Detect which cell encompasses the target text, then output its (x, y) center coordinate. 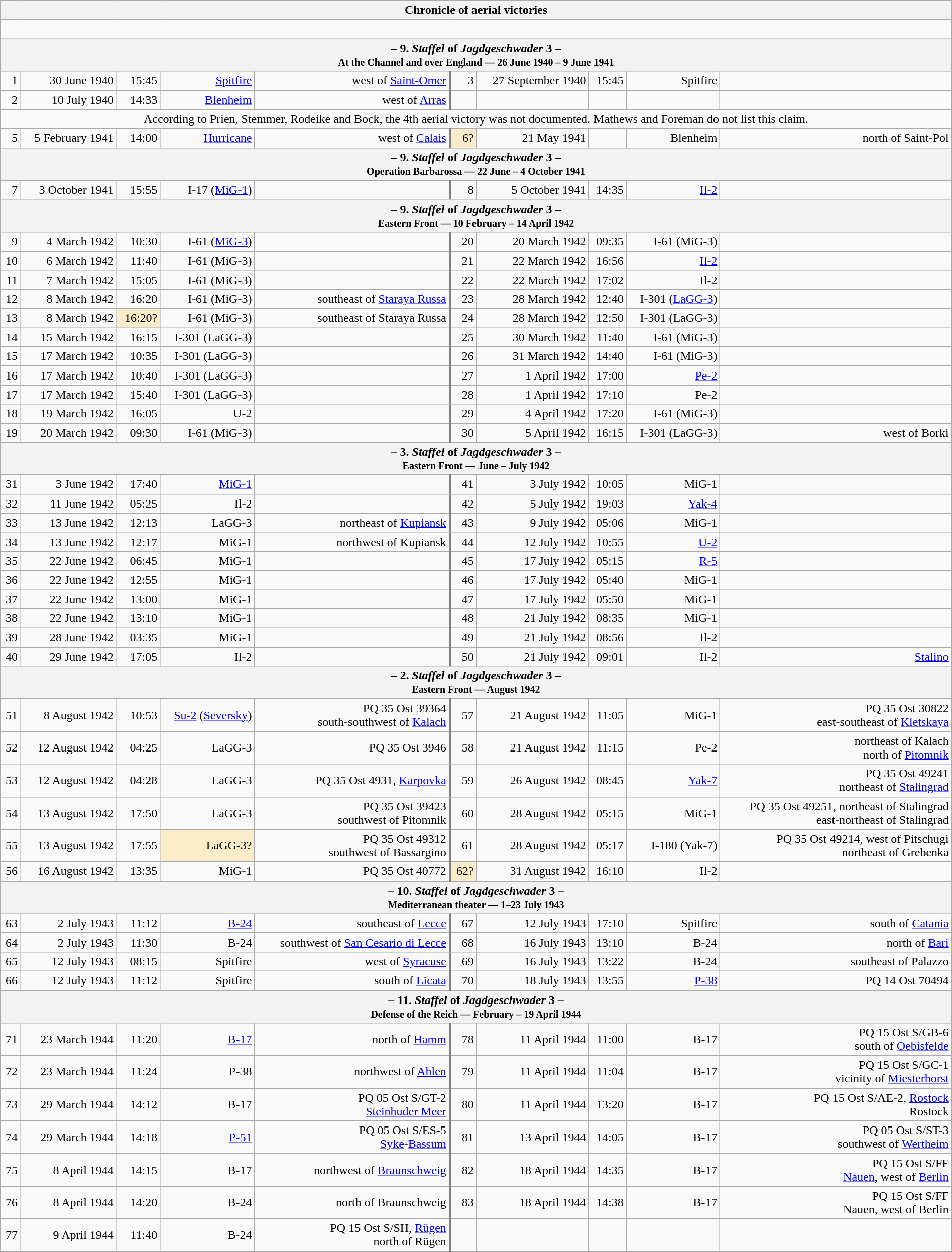
13:35 (138, 871)
west of Syracuse (352, 961)
I-180 (Yak-7) (673, 845)
Su-2 (Seversky) (207, 715)
PQ 35 Ost 30822 east-southeast of Kletskaya (836, 715)
12:50 (608, 318)
northeast of Kupiansk (352, 523)
10 (11, 261)
– 10. Staffel of Jagdgeschwader 3 –Mediterranean theater — 1–23 July 1943 (476, 898)
12:40 (608, 299)
05:06 (608, 523)
48 (463, 618)
10:40 (138, 375)
09:35 (608, 241)
9 July 1942 (533, 523)
44 (463, 542)
west of Arras (352, 100)
southwest of San Cesario di Lecce (352, 942)
57 (463, 715)
29 June 1942 (68, 657)
southeast of Palazzo (836, 961)
8 (463, 190)
16:56 (608, 261)
15 (11, 356)
75 (11, 1170)
6 March 1942 (68, 261)
5 February 1941 (68, 138)
24 (463, 318)
50 (463, 657)
72 (11, 1072)
17:02 (608, 280)
11:24 (138, 1072)
Yak-7 (673, 780)
31 August 1942 (533, 871)
west of Calais (352, 138)
30 March 1942 (533, 337)
Yak-4 (673, 504)
10:55 (608, 542)
30 (463, 433)
PQ 14 Ost 70494 (836, 980)
6? (463, 138)
37 (11, 599)
16 August 1942 (68, 871)
14:18 (138, 1138)
11 June 1942 (68, 504)
82 (463, 1170)
31 (11, 484)
west of Borki (836, 433)
5 July 1942 (533, 504)
3 June 1942 (68, 484)
– 3. Staffel of Jagdgeschwader 3 –Eastern Front — June – July 1942 (476, 459)
3 July 1942 (533, 484)
9 April 1944 (68, 1235)
80 (463, 1104)
15 March 1942 (68, 337)
20 (463, 241)
14:20 (138, 1203)
71 (11, 1039)
69 (463, 961)
18 (11, 414)
47 (463, 599)
60 (463, 813)
15:40 (138, 395)
40 (11, 657)
13:00 (138, 599)
53 (11, 780)
13:22 (608, 961)
58 (463, 748)
35 (11, 561)
31 March 1942 (533, 356)
68 (463, 942)
2 (11, 100)
08:56 (608, 638)
17:40 (138, 484)
PQ 35 Ost 49214, west of Pitschugi northeast of Grebenka (836, 845)
12:55 (138, 580)
10:35 (138, 356)
11:20 (138, 1039)
16:20? (138, 318)
14:00 (138, 138)
33 (11, 523)
17:00 (608, 375)
12:17 (138, 542)
13:55 (608, 980)
54 (11, 813)
PQ 35 Ost 49241 northeast of Stalingrad (836, 780)
09:01 (608, 657)
81 (463, 1138)
66 (11, 980)
northeast of Kalach north of Pitomnik (836, 748)
04:28 (138, 780)
11:04 (608, 1072)
Hurricane (207, 138)
12:13 (138, 523)
Chronicle of aerial victories (476, 10)
11:05 (608, 715)
45 (463, 561)
south of Licata (352, 980)
14:33 (138, 100)
– 9. Staffel of Jagdgeschwader 3 –Operation Barbarossa — 22 June – 4 October 1941 (476, 164)
74 (11, 1138)
77 (11, 1235)
P-51 (207, 1138)
13:20 (608, 1104)
65 (11, 961)
southeast of Lecce (352, 923)
11:00 (608, 1039)
8 August 1942 (68, 715)
28 (463, 395)
14:38 (608, 1203)
3 (463, 81)
11:30 (138, 942)
south of Catania (836, 923)
78 (463, 1039)
13 (11, 318)
46 (463, 580)
03:35 (138, 638)
PQ 15 Ost S/SH, Rügennorth of Rügen (352, 1235)
17:20 (608, 414)
08:15 (138, 961)
08:35 (608, 618)
I-17 (MiG-1) (207, 190)
64 (11, 942)
16:10 (608, 871)
52 (11, 748)
16:05 (138, 414)
16 (11, 375)
According to Prien, Stemmer, Rodeike and Bock, the 4th aerial victory was not documented. Mathews and Foreman do not list this claim. (476, 119)
49 (463, 638)
1 (11, 81)
15:05 (138, 280)
10 July 1940 (68, 100)
27 September 1940 (533, 81)
21 (463, 261)
39 (11, 638)
PQ 35 Ost 40772 (352, 871)
05:50 (608, 599)
51 (11, 715)
5 (11, 138)
north of Bari (836, 942)
56 (11, 871)
west of Saint-Omer (352, 81)
59 (463, 780)
PQ 35 Ost 49251, northeast of Stalingrad east-northeast of Stalingrad (836, 813)
26 (463, 356)
08:45 (608, 780)
67 (463, 923)
29 (463, 414)
PQ 35 Ost 39423 southwest of Pitomnik (352, 813)
15:55 (138, 190)
R-5 (673, 561)
Stalino (836, 657)
north of Saint-Pol (836, 138)
14 (11, 337)
LaGG-3? (207, 845)
11 (11, 280)
17:05 (138, 657)
28 June 1942 (68, 638)
63 (11, 923)
38 (11, 618)
09:30 (138, 433)
– 9. Staffel of Jagdgeschwader 3 –At the Channel and over England — 26 June 1940 – 9 June 1941 (476, 55)
36 (11, 580)
– 9. Staffel of Jagdgeschwader 3 –Eastern Front — 10 February – 14 April 1942 (476, 216)
05:17 (608, 845)
19 (11, 433)
north of Hamm (352, 1039)
14:15 (138, 1170)
14:12 (138, 1104)
17:50 (138, 813)
76 (11, 1203)
northwest of Kupiansk (352, 542)
62? (463, 871)
northwest of Braunschweig (352, 1170)
61 (463, 845)
5 October 1941 (533, 190)
PQ 15 Ost S/GB-6south of Oebisfelde (836, 1039)
27 (463, 375)
12 July 1942 (533, 542)
13 April 1944 (533, 1138)
north of Braunschweig (352, 1203)
05:25 (138, 504)
43 (463, 523)
18 July 1943 (533, 980)
PQ 05 Ost S/GT-2Steinhuder Meer (352, 1104)
41 (463, 484)
10:30 (138, 241)
30 June 1940 (68, 81)
83 (463, 1203)
25 (463, 337)
4 March 1942 (68, 241)
5 April 1942 (533, 433)
10:05 (608, 484)
17:55 (138, 845)
32 (11, 504)
34 (11, 542)
70 (463, 980)
05:40 (608, 580)
06:45 (138, 561)
4 April 1942 (533, 414)
79 (463, 1072)
14:40 (608, 356)
55 (11, 845)
PQ 35 Ost 4931, Karpovka (352, 780)
9 (11, 241)
23 (463, 299)
northwest of Ahlen (352, 1072)
PQ 15 Ost S/GC-1vicinity of Miesterhorst (836, 1072)
21 May 1941 (533, 138)
– 11. Staffel of Jagdgeschwader 3 –Defense of the Reich — February – 19 April 1944 (476, 1006)
04:25 (138, 748)
19:03 (608, 504)
10:53 (138, 715)
7 March 1942 (68, 280)
22 (463, 280)
19 March 1942 (68, 414)
– 2. Staffel of Jagdgeschwader 3 –Eastern Front — August 1942 (476, 683)
17 (11, 395)
12 (11, 299)
11:15 (608, 748)
16:20 (138, 299)
73 (11, 1104)
PQ 05 Ost S/ST-3southwest of Wertheim (836, 1138)
PQ 35 Ost 3946 (352, 748)
42 (463, 504)
26 August 1942 (533, 780)
PQ 15 Ost S/AE-2, RostockRostock (836, 1104)
PQ 35 Ost 49312 southwest of Bassargino (352, 845)
14:05 (608, 1138)
3 October 1941 (68, 190)
PQ 35 Ost 39364 south-southwest of Kalach (352, 715)
7 (11, 190)
PQ 05 Ost S/ES-5Syke-Bassum (352, 1138)
